Return (X, Y) of the center of cell containing provided text 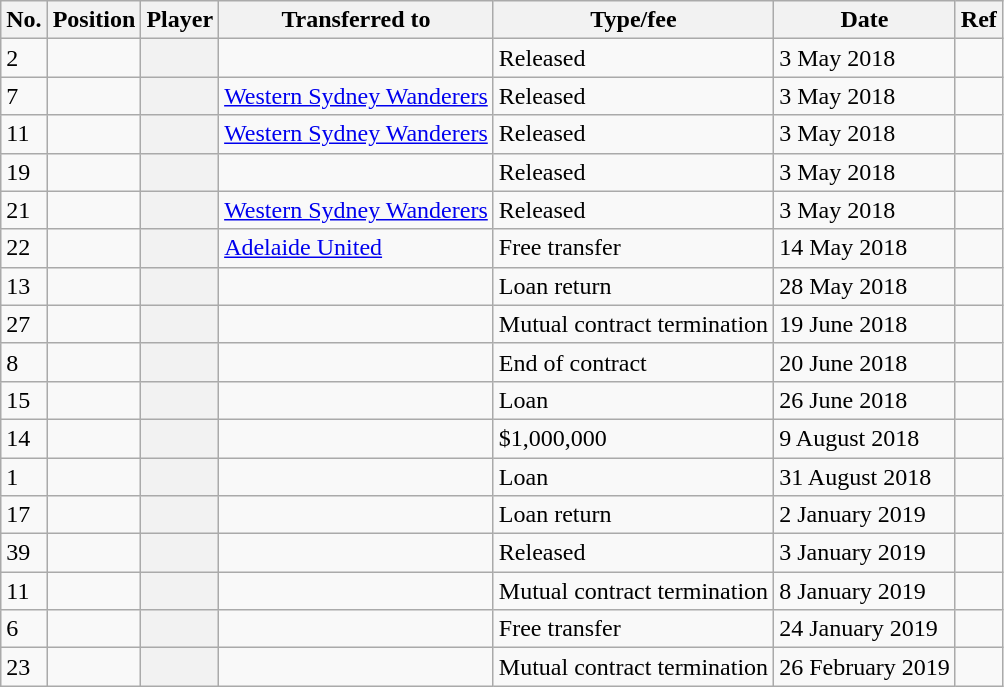
26 February 2019 (865, 667)
Transferred to (356, 20)
2 January 2019 (865, 515)
Adelaide United (356, 248)
No. (24, 20)
15 (24, 400)
Ref (978, 20)
Date (865, 20)
7 (24, 96)
8 (24, 362)
3 January 2019 (865, 553)
2 (24, 58)
20 June 2018 (865, 362)
Player (180, 20)
End of contract (633, 362)
Type/fee (633, 20)
6 (24, 629)
39 (24, 553)
28 May 2018 (865, 286)
9 August 2018 (865, 438)
21 (24, 210)
8 January 2019 (865, 591)
$1,000,000 (633, 438)
26 June 2018 (865, 400)
23 (24, 667)
19 June 2018 (865, 324)
17 (24, 515)
22 (24, 248)
14 (24, 438)
24 January 2019 (865, 629)
27 (24, 324)
19 (24, 172)
14 May 2018 (865, 248)
13 (24, 286)
Position (94, 20)
1 (24, 477)
31 August 2018 (865, 477)
